Detect which cell encompasses the target text, then output its [X, Y] center coordinate. 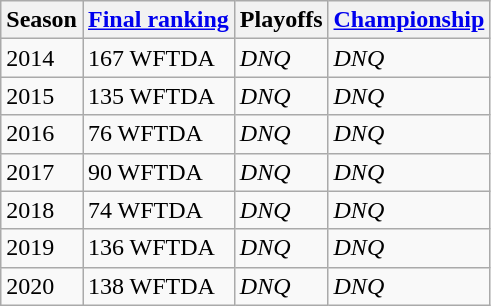
76 WFTDA [158, 134]
2020 [42, 286]
167 WFTDA [158, 58]
Season [42, 20]
Playoffs [281, 20]
2016 [42, 134]
138 WFTDA [158, 286]
2015 [42, 96]
Championship [409, 20]
135 WFTDA [158, 96]
136 WFTDA [158, 248]
2018 [42, 210]
Final ranking [158, 20]
2019 [42, 248]
74 WFTDA [158, 210]
2017 [42, 172]
90 WFTDA [158, 172]
2014 [42, 58]
